Locate the cell with the specified text and output its (X, Y) center coordinate. 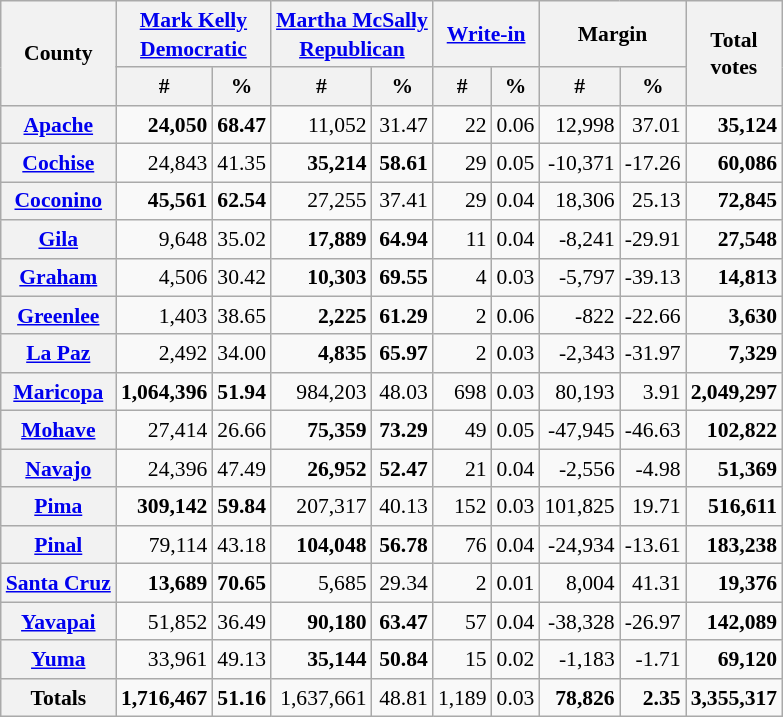
Cochise (58, 163)
3.91 (653, 392)
49 (462, 430)
-38,328 (579, 621)
33,961 (164, 659)
62.54 (242, 201)
26.66 (242, 430)
8,004 (579, 583)
-26.97 (653, 621)
9,648 (164, 239)
4,506 (164, 277)
51,369 (734, 468)
14,813 (734, 277)
24,396 (164, 468)
11,052 (322, 125)
41.31 (653, 583)
Write-in (486, 34)
26,952 (322, 468)
19,376 (734, 583)
48.03 (402, 392)
-31.97 (653, 354)
59.84 (242, 507)
57 (462, 621)
65.97 (402, 354)
1,064,396 (164, 392)
Coconino (58, 201)
Pima (58, 507)
Margin (612, 34)
Totalvotes (734, 53)
13,689 (164, 583)
207,317 (322, 507)
142,089 (734, 621)
1,403 (164, 316)
0.01 (516, 583)
-24,934 (579, 545)
-13.61 (653, 545)
40.13 (402, 507)
183,238 (734, 545)
76 (462, 545)
Yuma (58, 659)
5,685 (322, 583)
18,306 (579, 201)
56.78 (402, 545)
County (58, 53)
-46.63 (653, 430)
Maricopa (58, 392)
Mohave (58, 430)
19.71 (653, 507)
Gila (58, 239)
7,329 (734, 354)
70.65 (242, 583)
52.47 (402, 468)
90,180 (322, 621)
35.02 (242, 239)
-4.98 (653, 468)
152 (462, 507)
-47,945 (579, 430)
Apache (58, 125)
27,414 (164, 430)
51.16 (242, 698)
61.29 (402, 316)
Graham (58, 277)
-2,343 (579, 354)
-2,556 (579, 468)
-8,241 (579, 239)
15 (462, 659)
24,843 (164, 163)
58.61 (402, 163)
69,120 (734, 659)
29.34 (402, 583)
4 (462, 277)
36.49 (242, 621)
2,049,297 (734, 392)
1,716,467 (164, 698)
104,048 (322, 545)
47.49 (242, 468)
75,359 (322, 430)
80,193 (579, 392)
Martha McSallyRepublican (352, 34)
Navajo (58, 468)
63.47 (402, 621)
Pinal (58, 545)
73.29 (402, 430)
Santa Cruz (58, 583)
37.41 (402, 201)
102,822 (734, 430)
69.55 (402, 277)
31.47 (402, 125)
35,124 (734, 125)
-39.13 (653, 277)
11 (462, 239)
984,203 (322, 392)
41.35 (242, 163)
35,144 (322, 659)
3,355,317 (734, 698)
0.02 (516, 659)
51.94 (242, 392)
34.00 (242, 354)
37.01 (653, 125)
-1.71 (653, 659)
48.81 (402, 698)
2,492 (164, 354)
21 (462, 468)
27,548 (734, 239)
698 (462, 392)
-5,797 (579, 277)
2,225 (322, 316)
-10,371 (579, 163)
49.13 (242, 659)
24,050 (164, 125)
27,255 (322, 201)
Yavapai (58, 621)
-29.91 (653, 239)
La Paz (58, 354)
2.35 (653, 698)
1,637,661 (322, 698)
45,561 (164, 201)
101,825 (579, 507)
35,214 (322, 163)
25.13 (653, 201)
64.94 (402, 239)
79,114 (164, 545)
1,189 (462, 698)
Greenlee (58, 316)
12,998 (579, 125)
3,630 (734, 316)
516,611 (734, 507)
30.42 (242, 277)
17,889 (322, 239)
51,852 (164, 621)
43.18 (242, 545)
-22.66 (653, 316)
68.47 (242, 125)
-822 (579, 316)
50.84 (402, 659)
78,826 (579, 698)
Totals (58, 698)
72,845 (734, 201)
-17.26 (653, 163)
309,142 (164, 507)
Mark KellyDemocratic (194, 34)
60,086 (734, 163)
38.65 (242, 316)
-1,183 (579, 659)
22 (462, 125)
10,303 (322, 277)
4,835 (322, 354)
